Pinpoint the cell where the given text exists, returning its [x, y] midpoint coordinate. 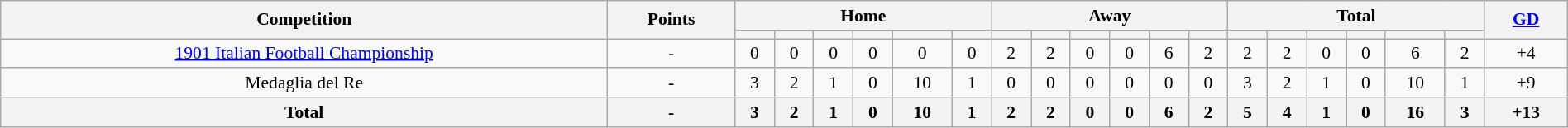
1901 Italian Football Championship [304, 53]
Competition [304, 20]
Home [863, 16]
Medaglia del Re [304, 83]
+13 [1526, 112]
+4 [1526, 53]
16 [1415, 112]
+9 [1526, 83]
5 [1248, 112]
GD [1526, 20]
4 [1287, 112]
Away [1110, 16]
Points [672, 20]
